For the text-containing cell, return its midpoint in [X, Y] coordinate format. 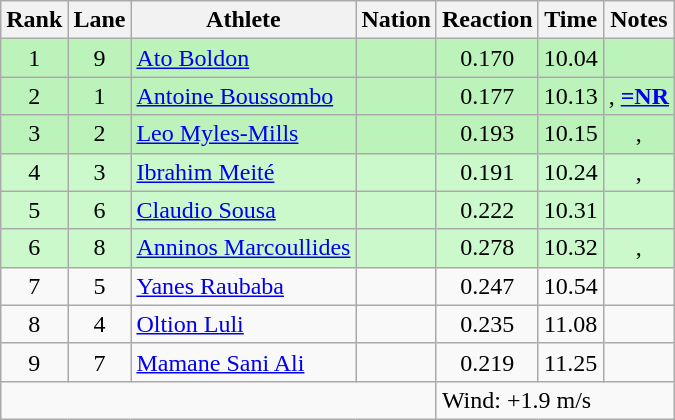
Notes [638, 20]
Rank [34, 20]
Wind: +1.9 m/s [555, 400]
Time [570, 20]
Leo Myles-Mills [244, 134]
Claudio Sousa [244, 210]
Antoine Boussombo [244, 96]
0.191 [487, 172]
Ato Boldon [244, 58]
, =NR [638, 96]
0.193 [487, 134]
0.235 [487, 324]
10.13 [570, 96]
0.177 [487, 96]
10.04 [570, 58]
0.247 [487, 286]
Mamane Sani Ali [244, 362]
0.170 [487, 58]
10.32 [570, 248]
Reaction [487, 20]
Athlete [244, 20]
11.25 [570, 362]
0.278 [487, 248]
Oltion Luli [244, 324]
0.222 [487, 210]
10.31 [570, 210]
Anninos Marcoullides [244, 248]
Lane [100, 20]
10.24 [570, 172]
0.219 [487, 362]
Yanes Raubaba [244, 286]
10.15 [570, 134]
11.08 [570, 324]
Ibrahim Meité [244, 172]
10.54 [570, 286]
Nation [396, 20]
